Pinpoint the cell where the given text exists, returning its [x, y] midpoint coordinate. 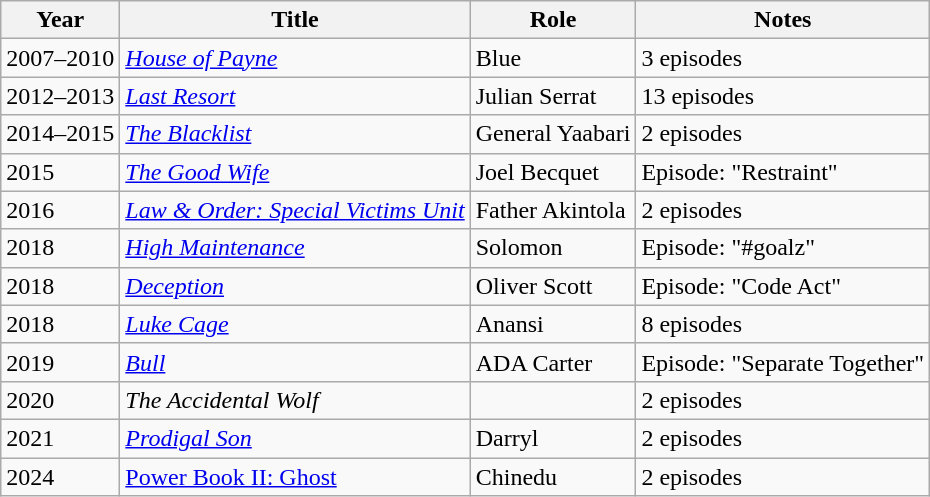
High Maintenance [295, 248]
General Yaabari [553, 134]
Anansi [553, 324]
Role [553, 20]
Blue [553, 58]
2020 [60, 400]
3 episodes [783, 58]
2015 [60, 172]
2019 [60, 362]
Chinedu [553, 477]
8 episodes [783, 324]
Episode: "#goalz" [783, 248]
2012–2013 [60, 96]
Deception [295, 286]
Law & Order: Special Victims Unit [295, 210]
Darryl [553, 438]
Episode: "Restraint" [783, 172]
Father Akintola [553, 210]
The Good Wife [295, 172]
2024 [60, 477]
Bull [295, 362]
ADA Carter [553, 362]
2007–2010 [60, 58]
Notes [783, 20]
The Blacklist [295, 134]
Solomon [553, 248]
2021 [60, 438]
Prodigal Son [295, 438]
13 episodes [783, 96]
House of Payne [295, 58]
Last Resort [295, 96]
Julian Serrat [553, 96]
Oliver Scott [553, 286]
Luke Cage [295, 324]
Year [60, 20]
Title [295, 20]
2014–2015 [60, 134]
Joel Becquet [553, 172]
2016 [60, 210]
Episode: "Code Act" [783, 286]
The Accidental Wolf [295, 400]
Episode: "Separate Together" [783, 362]
Power Book II: Ghost [295, 477]
